Find where the given text appears and provide that cell's center as [X, Y] coordinate. 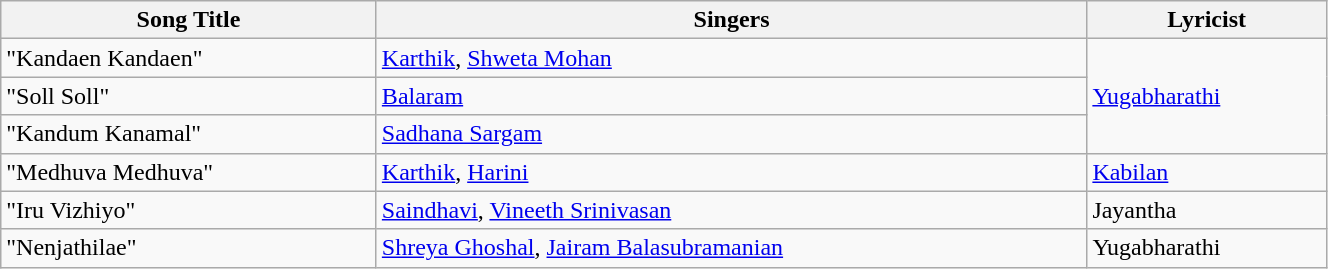
Balaram [732, 96]
Karthik, Harini [732, 172]
Shreya Ghoshal, Jairam Balasubramanian [732, 248]
Jayantha [1207, 210]
Saindhavi, Vineeth Srinivasan [732, 210]
Song Title [189, 20]
Karthik, Shweta Mohan [732, 58]
Singers [732, 20]
"Kandaen Kandaen" [189, 58]
"Medhuva Medhuva" [189, 172]
"Soll Soll" [189, 96]
"Iru Vizhiyo" [189, 210]
Sadhana Sargam [732, 134]
"Kandum Kanamal" [189, 134]
Lyricist [1207, 20]
"Nenjathilae" [189, 248]
Kabilan [1207, 172]
